Detect which cell encompasses the target text, then output its (x, y) center coordinate. 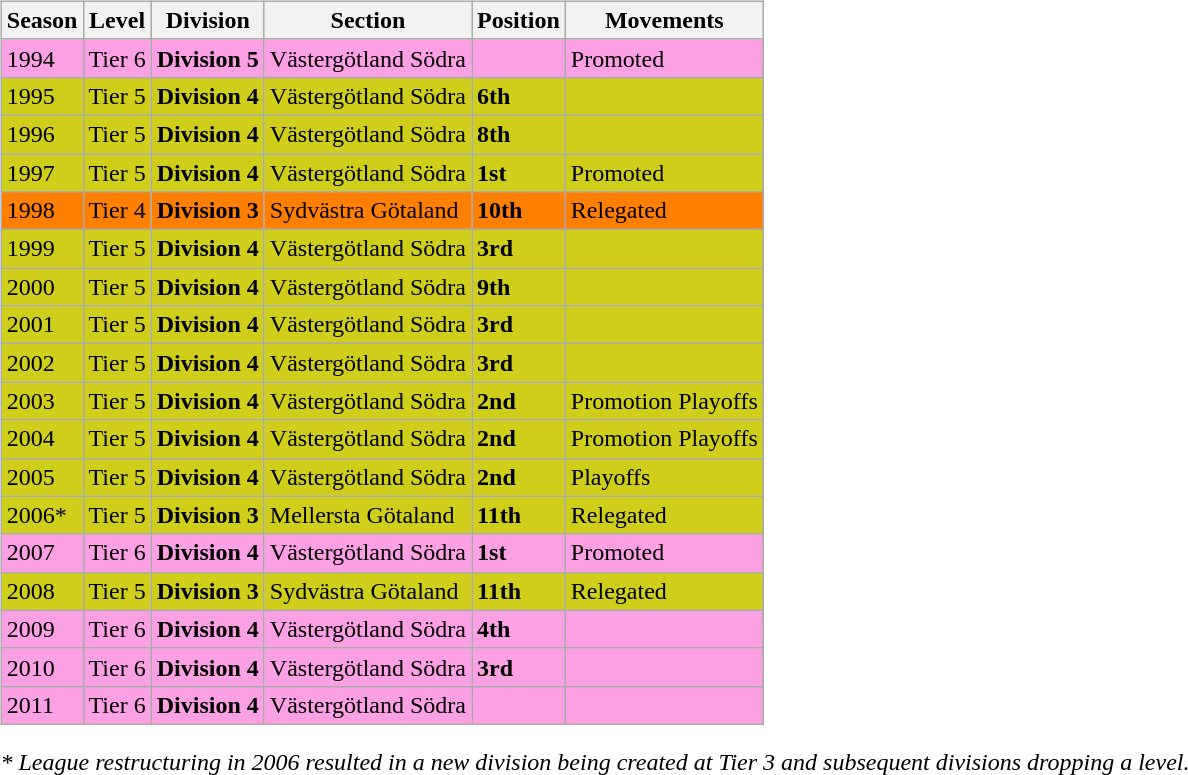
2008 (42, 591)
2006* (42, 515)
8th (519, 134)
6th (519, 96)
1999 (42, 249)
Section (368, 20)
Mellersta Götaland (368, 515)
2010 (42, 667)
2003 (42, 401)
2000 (42, 287)
Division 5 (208, 58)
Position (519, 20)
10th (519, 211)
9th (519, 287)
2009 (42, 629)
Division (208, 20)
Tier 4 (117, 211)
Season (42, 20)
2011 (42, 705)
2001 (42, 325)
Level (117, 20)
2007 (42, 553)
Movements (664, 20)
1997 (42, 173)
1998 (42, 211)
Playoffs (664, 477)
2002 (42, 363)
2004 (42, 439)
1995 (42, 96)
4th (519, 629)
2005 (42, 477)
1994 (42, 58)
1996 (42, 134)
